Pinpoint the cell where the given text exists, returning its [x, y] midpoint coordinate. 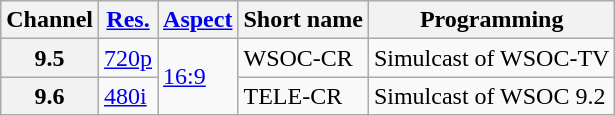
Programming [492, 20]
720p [128, 58]
Short name [303, 20]
Res. [128, 20]
9.6 [50, 96]
16:9 [198, 77]
Simulcast of WSOC-TV [492, 58]
TELE-CR [303, 96]
WSOC-CR [303, 58]
9.5 [50, 58]
Simulcast of WSOC 9.2 [492, 96]
480i [128, 96]
Channel [50, 20]
Aspect [198, 20]
